Extract the (x, y) coordinate from the center of the cell holding the provided text.  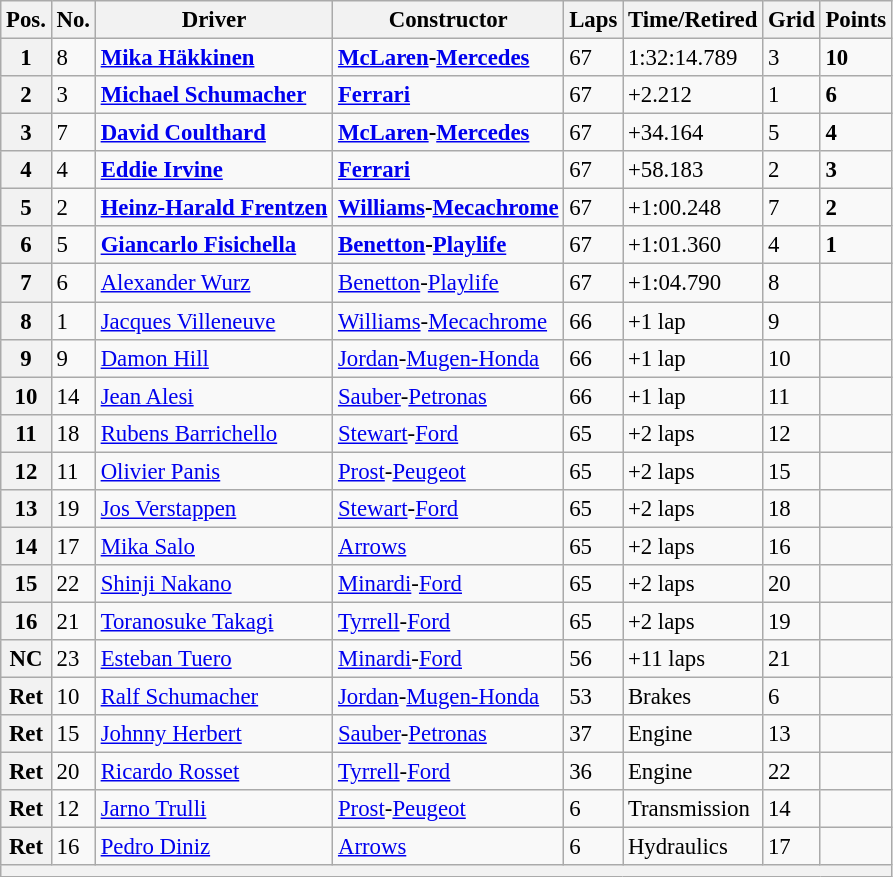
Shinji Nakano (214, 584)
37 (594, 734)
Johnny Herbert (214, 734)
Michael Schumacher (214, 95)
23 (73, 659)
Esteban Tuero (214, 659)
Alexander Wurz (214, 283)
Ricardo Rosset (214, 772)
+1:01.360 (693, 245)
+58.183 (693, 170)
Jacques Villeneuve (214, 321)
53 (594, 697)
Jos Verstappen (214, 509)
36 (594, 772)
Eddie Irvine (214, 170)
No. (73, 20)
Rubens Barrichello (214, 433)
Laps (594, 20)
Brakes (693, 697)
Pos. (26, 20)
Jean Alesi (214, 396)
Pedro Diniz (214, 847)
+34.164 (693, 133)
NC (26, 659)
56 (594, 659)
Ralf Schumacher (214, 697)
1:32:14.789 (693, 58)
Toranosuke Takagi (214, 621)
Transmission (693, 809)
David Coulthard (214, 133)
Driver (214, 20)
Damon Hill (214, 358)
Time/Retired (693, 20)
Hydraulics (693, 847)
Constructor (448, 20)
Points (856, 20)
Jarno Trulli (214, 809)
Olivier Panis (214, 471)
+1:04.790 (693, 283)
+11 laps (693, 659)
Grid (792, 20)
Giancarlo Fisichella (214, 245)
Mika Salo (214, 546)
Mika Häkkinen (214, 58)
+1:00.248 (693, 208)
+2.212 (693, 95)
Heinz-Harald Frentzen (214, 208)
